Scan for the cell matching the given text and deliver its (x, y) coordinate at center. 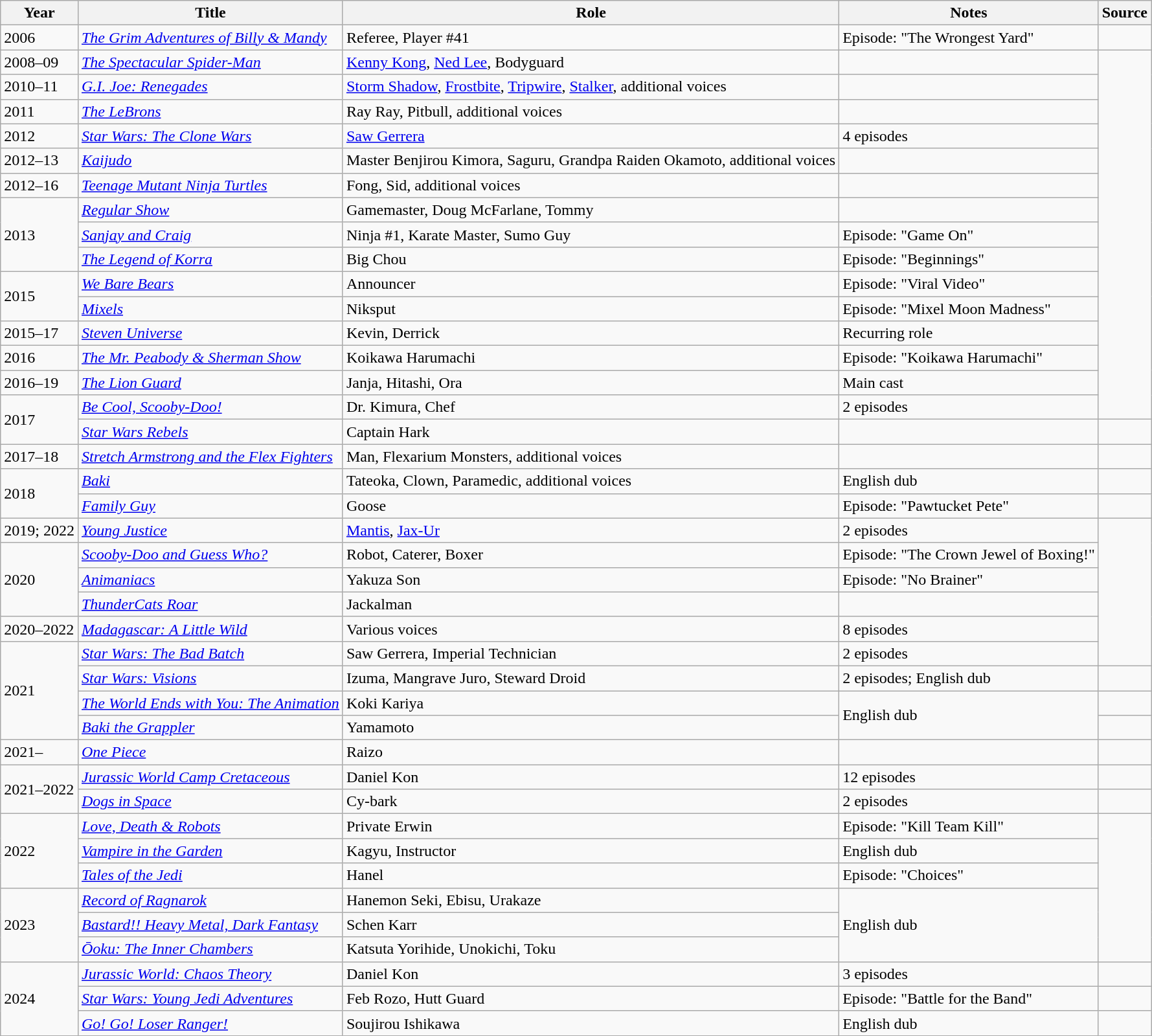
ThunderCats Roar (210, 604)
Goose (591, 506)
Title (210, 13)
Referee, Player #41 (591, 38)
Mantis, Jax-Ur (591, 530)
2018 (40, 493)
Episode: "Mixel Moon Madness" (969, 309)
Tales of the Jedi (210, 875)
Kevin, Derrick (591, 333)
Star Wars: Young Jedi Adventures (210, 998)
2021–2022 (40, 789)
Episode: "Game On" (969, 234)
Year (40, 13)
Jurassic World: Chaos Theory (210, 974)
Star Wars: The Clone Wars (210, 136)
Kagyu, Instructor (591, 851)
Jackalman (591, 604)
2021 (40, 690)
Gamemaster, Doug McFarlane, Tommy (591, 210)
Niksput (591, 309)
Kaijudo (210, 161)
2015–17 (40, 333)
Koki Kariya (591, 703)
2021– (40, 752)
Main cast (969, 383)
2 episodes; English dub (969, 678)
Teenage Mutant Ninja Turtles (210, 185)
2024 (40, 998)
Hanel (591, 875)
One Piece (210, 752)
Man, Flexarium Monsters, additional voices (591, 456)
The LeBrons (210, 111)
Love, Death & Robots (210, 826)
Episode: "The Wrongest Yard" (969, 38)
Captain Hark (591, 432)
Star Wars: Visions (210, 678)
The Mr. Peabody & Sherman Show (210, 358)
2020 (40, 580)
2016 (40, 358)
2011 (40, 111)
The Grim Adventures of Billy & Mandy (210, 38)
Robot, Caterer, Boxer (591, 555)
Madagascar: A Little Wild (210, 629)
2019; 2022 (40, 530)
2010–11 (40, 87)
Janja, Hitashi, Ora (591, 383)
Katsuta Yorihide, Unokichi, Toku (591, 949)
Source (1124, 13)
2006 (40, 38)
The Spectacular Spider-Man (210, 62)
Master Benjirou Kimora, Saguru, Grandpa Raiden Okamoto, additional voices (591, 161)
Recurring role (969, 333)
Saw Gerrera (591, 136)
Record of Ragnarok (210, 900)
Role (591, 13)
Yamamoto (591, 728)
2012–16 (40, 185)
Saw Gerrera, Imperial Technician (591, 653)
Kenny Kong, Ned Lee, Bodyguard (591, 62)
Ray Ray, Pitbull, additional voices (591, 111)
Storm Shadow, Frostbite, Tripwire, Stalker, additional voices (591, 87)
8 episodes (969, 629)
2015 (40, 296)
Episode: "Koikawa Harumachi" (969, 358)
The World Ends with You: The Animation (210, 703)
2022 (40, 851)
2012 (40, 136)
Scooby-Doo and Guess Who? (210, 555)
Go! Go! Loser Ranger! (210, 1023)
3 episodes (969, 974)
The Lion Guard (210, 383)
Koikawa Harumachi (591, 358)
Steven Universe (210, 333)
Ninja #1, Karate Master, Sumo Guy (591, 234)
Star Wars Rebels (210, 432)
Sanjay and Craig (210, 234)
Family Guy (210, 506)
Announcer (591, 284)
Schen Karr (591, 925)
Episode: "Battle for the Band" (969, 998)
We Bare Bears (210, 284)
Episode: "Viral Video" (969, 284)
Episode: "Choices" (969, 875)
2013 (40, 234)
Baki the Grappler (210, 728)
Animaniacs (210, 580)
G.I. Joe: Renegades (210, 87)
Izuma, Mangrave Juro, Steward Droid (591, 678)
Feb Rozo, Hutt Guard (591, 998)
2017 (40, 420)
Dr. Kimura, Chef (591, 407)
Jurassic World Camp Cretaceous (210, 777)
Episode: "No Brainer" (969, 580)
Yakuza Son (591, 580)
Bastard!! Heavy Metal, Dark Fantasy (210, 925)
12 episodes (969, 777)
Episode: "The Crown Jewel of Boxing!" (969, 555)
2020–2022 (40, 629)
Private Erwin (591, 826)
2023 (40, 925)
The Legend of Korra (210, 259)
Mixels (210, 309)
Young Justice (210, 530)
Be Cool, Scooby-Doo! (210, 407)
Regular Show (210, 210)
Episode: "Pawtucket Pete" (969, 506)
Raizo (591, 752)
Various voices (591, 629)
Episode: "Beginnings" (969, 259)
Ōoku: The Inner Chambers (210, 949)
Notes (969, 13)
Baki (210, 481)
Soujirou Ishikawa (591, 1023)
2017–18 (40, 456)
Episode: "Kill Team Kill" (969, 826)
4 episodes (969, 136)
Big Chou (591, 259)
Hanemon Seki, Ebisu, Urakaze (591, 900)
Dogs in Space (210, 802)
2008–09 (40, 62)
2012–13 (40, 161)
Stretch Armstrong and the Flex Fighters (210, 456)
Vampire in the Garden (210, 851)
Star Wars: The Bad Batch (210, 653)
Cy-bark (591, 802)
Fong, Sid, additional voices (591, 185)
Tateoka, Clown, Paramedic, additional voices (591, 481)
2016–19 (40, 383)
